From the cell containing the given text, extract its center point as [X, Y] coordinate. 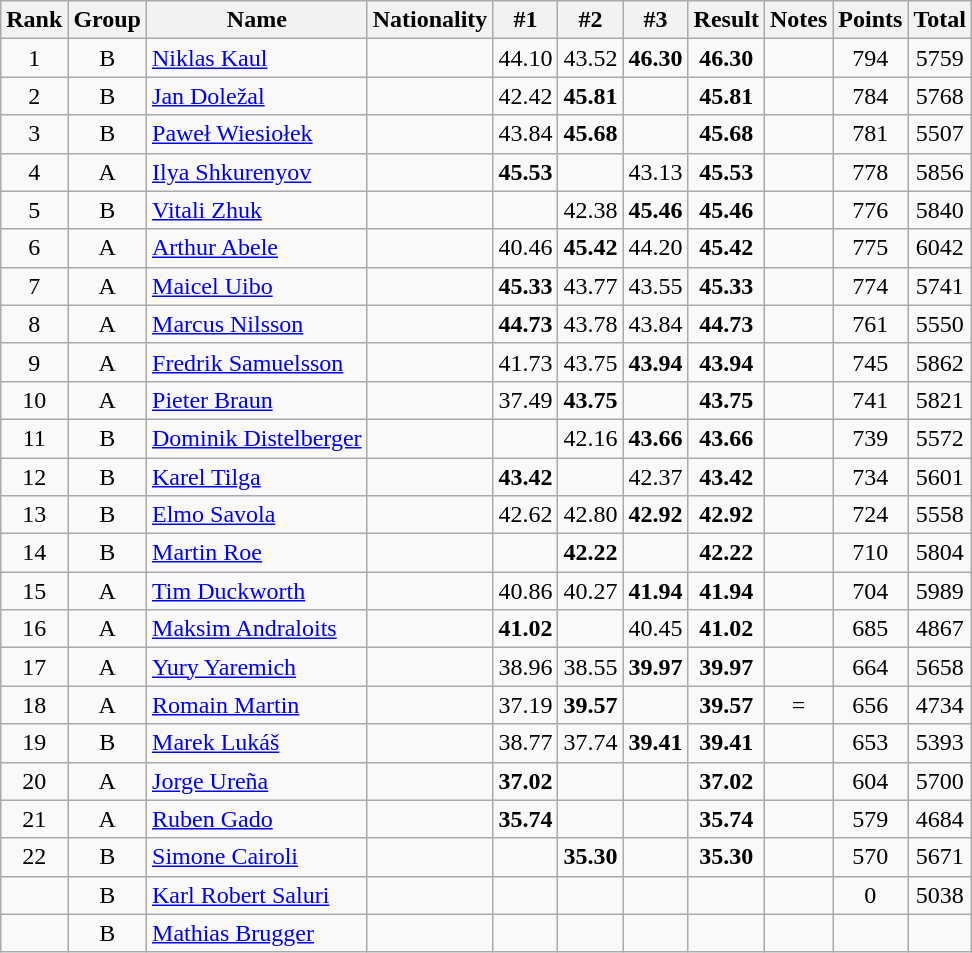
42.80 [590, 515]
Jan Doležal [258, 96]
12 [34, 477]
Ruben Gado [258, 819]
21 [34, 819]
38.96 [526, 667]
4734 [940, 705]
40.45 [656, 629]
579 [870, 819]
19 [34, 743]
Rank [34, 20]
656 [870, 705]
5 [34, 210]
Marcus Nilsson [258, 324]
#3 [656, 20]
5601 [940, 477]
Niklas Kaul [258, 58]
685 [870, 629]
1 [34, 58]
37.74 [590, 743]
#2 [590, 20]
5741 [940, 286]
38.55 [590, 667]
= [798, 705]
664 [870, 667]
761 [870, 324]
724 [870, 515]
Maksim Andraloits [258, 629]
0 [870, 895]
Jorge Ureña [258, 781]
Yury Yaremich [258, 667]
Total [940, 20]
13 [34, 515]
2 [34, 96]
17 [34, 667]
43.55 [656, 286]
5550 [940, 324]
Notes [798, 20]
16 [34, 629]
42.16 [590, 438]
5821 [940, 400]
Martin Roe [258, 553]
Arthur Abele [258, 248]
784 [870, 96]
Ilya Shkurenyov [258, 172]
43.13 [656, 172]
5658 [940, 667]
7 [34, 286]
Karl Robert Saluri [258, 895]
4867 [940, 629]
4 [34, 172]
Fredrik Samuelsson [258, 362]
11 [34, 438]
6 [34, 248]
5856 [940, 172]
5759 [940, 58]
774 [870, 286]
42.38 [590, 210]
#1 [526, 20]
Romain Martin [258, 705]
Paweł Wiesiołek [258, 134]
Vitali Zhuk [258, 210]
710 [870, 553]
6042 [940, 248]
741 [870, 400]
5989 [940, 591]
5862 [940, 362]
Name [258, 20]
653 [870, 743]
40.27 [590, 591]
5768 [940, 96]
38.77 [526, 743]
3 [34, 134]
43.52 [590, 58]
18 [34, 705]
5393 [940, 743]
776 [870, 210]
Tim Duckworth [258, 591]
781 [870, 134]
5700 [940, 781]
775 [870, 248]
Pieter Braun [258, 400]
Marek Lukáš [258, 743]
42.42 [526, 96]
745 [870, 362]
570 [870, 857]
5804 [940, 553]
42.62 [526, 515]
794 [870, 58]
604 [870, 781]
9 [34, 362]
Mathias Brugger [258, 933]
Elmo Savola [258, 515]
15 [34, 591]
5038 [940, 895]
40.46 [526, 248]
5671 [940, 857]
704 [870, 591]
43.78 [590, 324]
37.49 [526, 400]
Group [108, 20]
37.19 [526, 705]
5572 [940, 438]
778 [870, 172]
5840 [940, 210]
5507 [940, 134]
44.20 [656, 248]
Dominik Distelberger [258, 438]
8 [34, 324]
22 [34, 857]
734 [870, 477]
42.37 [656, 477]
Result [726, 20]
739 [870, 438]
Simone Cairoli [258, 857]
Maicel Uibo [258, 286]
44.10 [526, 58]
43.77 [590, 286]
Points [870, 20]
Karel Tilga [258, 477]
4684 [940, 819]
14 [34, 553]
20 [34, 781]
41.73 [526, 362]
Nationality [430, 20]
10 [34, 400]
40.86 [526, 591]
5558 [940, 515]
